Return the (X, Y) coordinate for the center point of the cell that contains the specified text.  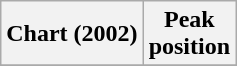
Chart (2002) (72, 34)
Peak position (189, 34)
